Return the (X, Y) coordinate for the center point of the cell that contains the specified text.  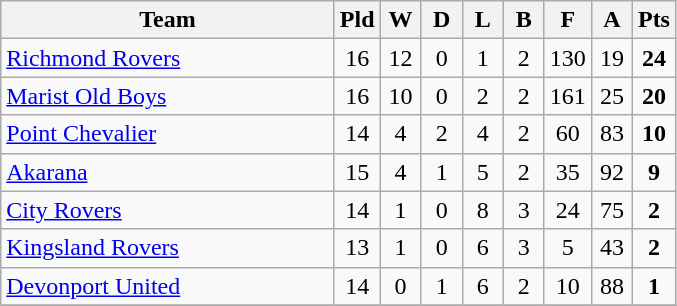
A (612, 20)
130 (568, 58)
83 (612, 134)
Point Chevalier (168, 134)
Marist Old Boys (168, 96)
Akarana (168, 172)
15 (357, 172)
W (400, 20)
D (442, 20)
Pld (357, 20)
20 (654, 96)
13 (357, 248)
L (482, 20)
B (524, 20)
25 (612, 96)
Pts (654, 20)
88 (612, 286)
F (568, 20)
161 (568, 96)
35 (568, 172)
8 (482, 210)
City Rovers (168, 210)
Team (168, 20)
Richmond Rovers (168, 58)
75 (612, 210)
43 (612, 248)
19 (612, 58)
12 (400, 58)
Devonport United (168, 286)
Kingsland Rovers (168, 248)
9 (654, 172)
92 (612, 172)
60 (568, 134)
